Return the (X, Y) coordinate for the center point of the cell that contains the specified text.  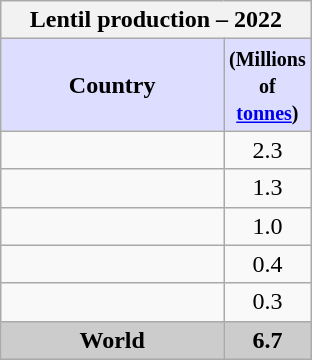
1.0 (268, 226)
0.3 (268, 302)
1.3 (268, 188)
Country (112, 85)
World (112, 340)
6.7 (268, 340)
0.4 (268, 264)
2.3 (268, 150)
(Millions of tonnes) (268, 85)
Lentil production – 2022 (156, 20)
